Detect which cell encompasses the target text, then output its [x, y] center coordinate. 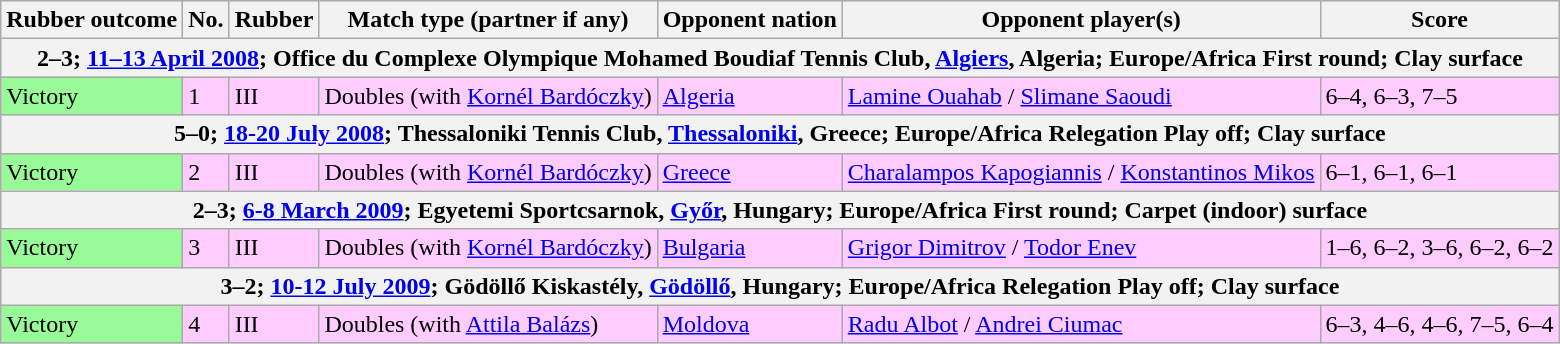
1–6, 6–2, 3–6, 6–2, 6–2 [1440, 248]
Lamine Ouahab / Slimane Saoudi [1081, 96]
6–1, 6–1, 6–1 [1440, 172]
Charalampos Kapogiannis / Konstantinos Mikos [1081, 172]
Score [1440, 20]
3 [206, 248]
Opponent nation [750, 20]
2 [206, 172]
Doubles (with Attila Balázs) [488, 324]
5–0; 18-20 July 2008; Thessaloniki Tennis Club, Thessaloniki, Greece; Europe/Africa Relegation Play off; Clay surface [780, 134]
Radu Albot / Andrei Ciumac [1081, 324]
1 [206, 96]
Rubber outcome [92, 20]
6–4, 6–3, 7–5 [1440, 96]
2–3; 11–13 April 2008; Office du Complexe Olympique Mohamed Boudiaf Tennis Club, Algiers, Algeria; Europe/Africa First round; Clay surface [780, 58]
2–3; 6-8 March 2009; Egyetemi Sportcsarnok, Győr, Hungary; Europe/Africa First round; Carpet (indoor) surface [780, 210]
Grigor Dimitrov / Todor Enev [1081, 248]
Match type (partner if any) [488, 20]
Opponent player(s) [1081, 20]
No. [206, 20]
3–2; 10-12 July 2009; Gödöllő Kiskastély, Gödöllő, Hungary; Europe/Africa Relegation Play off; Clay surface [780, 286]
Moldova [750, 324]
6–3, 4–6, 4–6, 7–5, 6–4 [1440, 324]
Bulgaria [750, 248]
Greece [750, 172]
4 [206, 324]
Algeria [750, 96]
Rubber [274, 20]
